Scan for the cell matching the given text and deliver its (X, Y) coordinate at center. 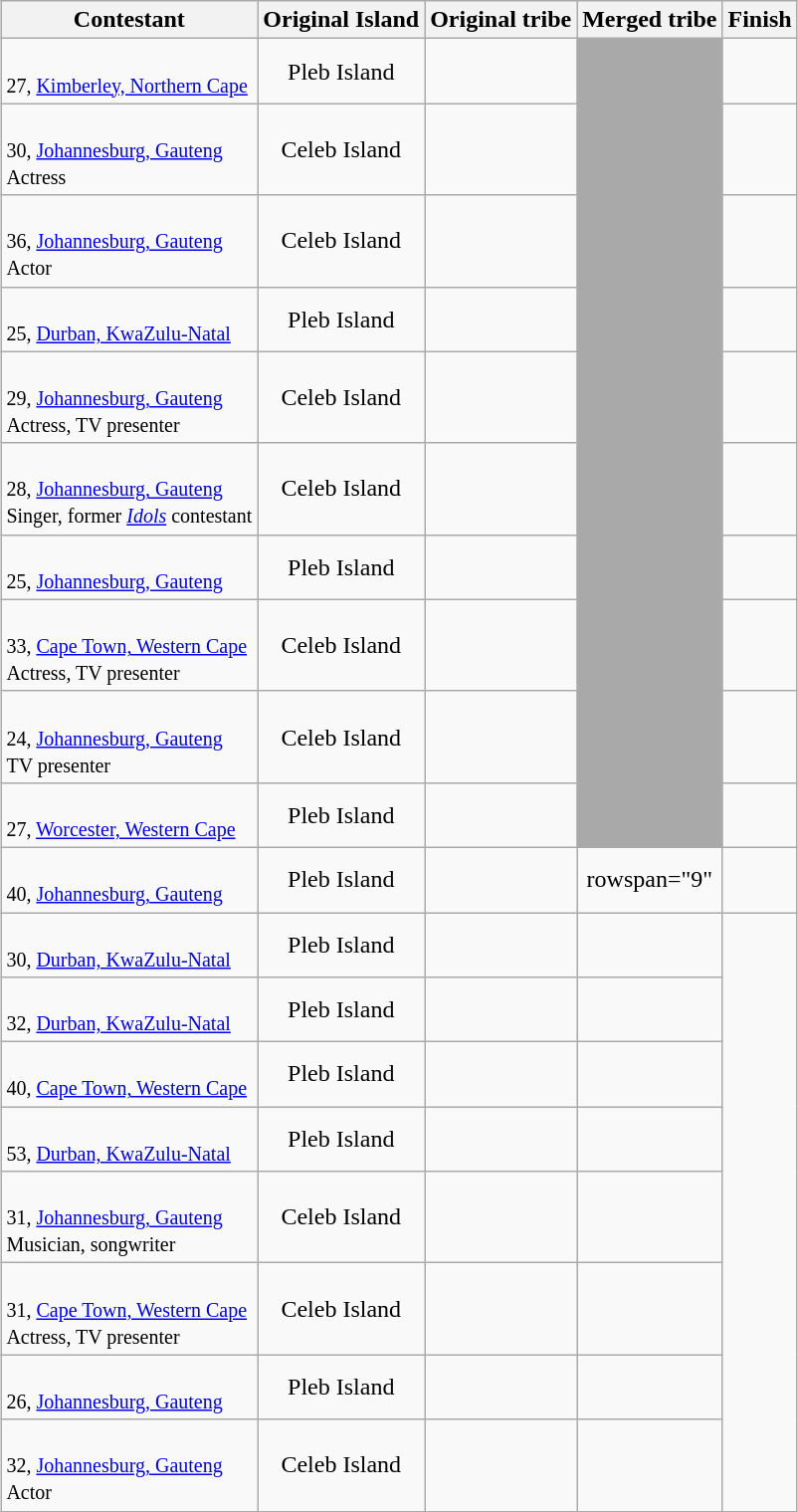
Finish (760, 20)
25, Johannesburg, Gauteng (129, 567)
26, Johannesburg, Gauteng (129, 1388)
40, Johannesburg, Gauteng (129, 880)
rowspan="9" (650, 880)
32, Durban, KwaZulu-Natal (129, 1009)
53, Durban, KwaZulu-Natal (129, 1139)
Original Island (341, 20)
27, Kimberley, Northern Cape (129, 72)
28, Johannesburg, GautengSinger, former Idols contestant (129, 489)
25, Durban, KwaZulu-Natal (129, 319)
30, Durban, KwaZulu-Natal (129, 944)
30, Johannesburg, GautengActress (129, 149)
33, Cape Town, Western CapeActress, TV presenter (129, 645)
40, Cape Town, Western Cape (129, 1075)
31, Cape Town, Western CapeActress, TV presenter (129, 1309)
24, Johannesburg, GautengTV presenter (129, 737)
31, Johannesburg, GautengMusician, songwriter (129, 1217)
Merged tribe (650, 20)
36, Johannesburg, GautengActor (129, 241)
Original tribe (501, 20)
Contestant (129, 20)
32, Johannesburg, GautengActor (129, 1465)
29, Johannesburg, GautengActress, TV presenter (129, 397)
27, Worcester, Western Cape (129, 814)
